Determine the [x, y] coordinate at the center of the cell enclosing the given text.  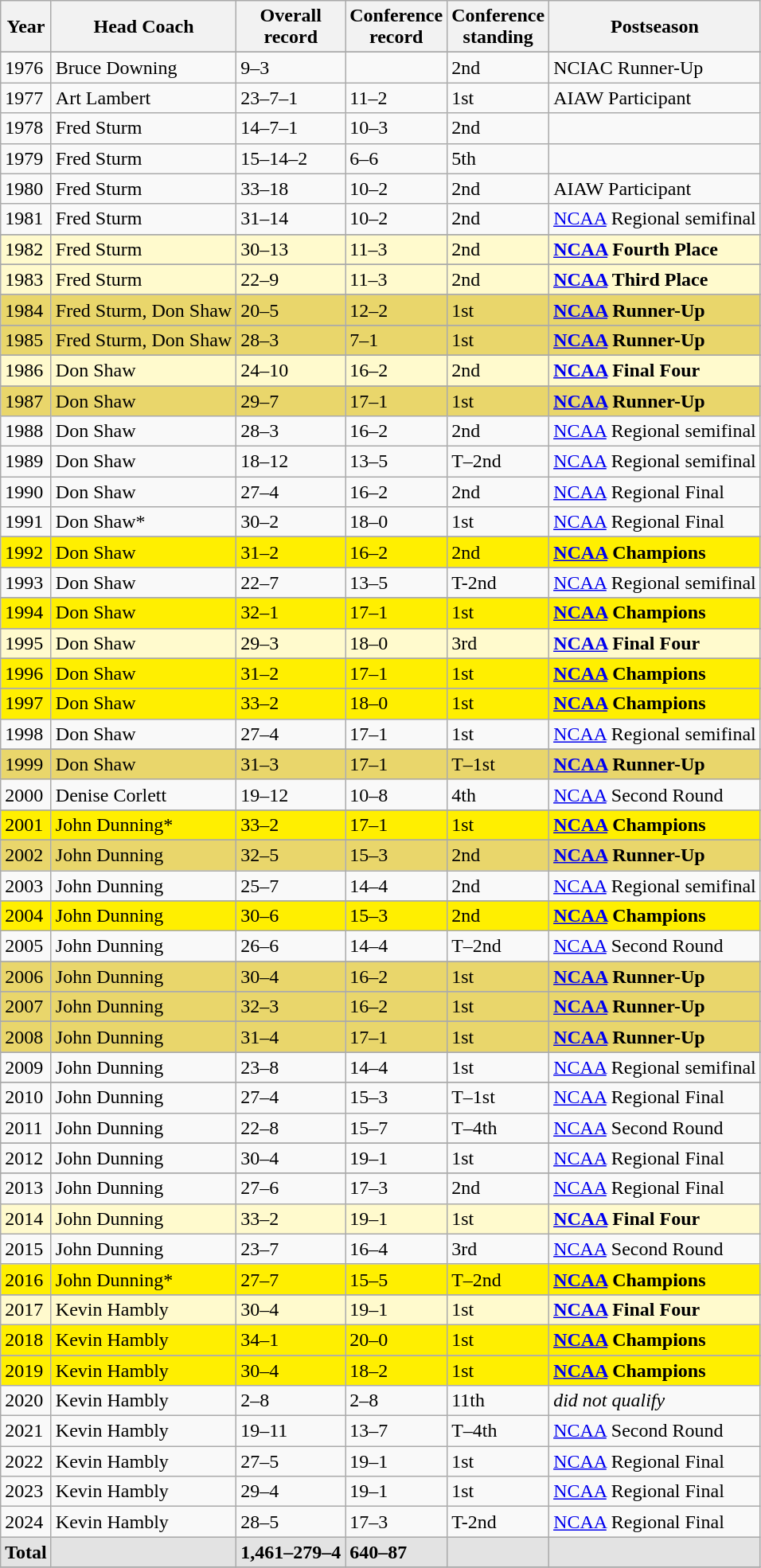
did not qualify [655, 1401]
1998 [26, 734]
27–5 [291, 1461]
20–0 [396, 1340]
11–2 [396, 98]
24–10 [291, 370]
9–3 [291, 68]
1996 [26, 673]
18–12 [291, 462]
15–7 [396, 1128]
1990 [26, 492]
23–7 [291, 1249]
2015 [26, 1249]
2007 [26, 1007]
1980 [26, 189]
7–1 [396, 340]
1978 [26, 128]
Art Lambert [143, 98]
11th [498, 1401]
2016 [26, 1279]
25–7 [291, 886]
2011 [26, 1128]
1994 [26, 613]
2012 [26, 1158]
33–18 [291, 189]
31–14 [291, 219]
32–1 [291, 613]
2001 [26, 825]
2010 [26, 1098]
20–5 [291, 310]
29–4 [291, 1492]
1979 [26, 158]
2021 [26, 1431]
Total [26, 1552]
5th [498, 158]
Year [26, 27]
1984 [26, 310]
1988 [26, 431]
2009 [26, 1067]
15–14–2 [291, 158]
1983 [26, 279]
2002 [26, 855]
16–4 [396, 1249]
27–7 [291, 1279]
2005 [26, 946]
Head Coach [143, 27]
NCAA Third Place [655, 279]
1989 [26, 462]
2024 [26, 1522]
NCIAC Runner-Up [655, 68]
4th [498, 794]
2004 [26, 916]
34–1 [291, 1340]
22–7 [291, 583]
Denise Corlett [143, 794]
1997 [26, 704]
NCAA Fourth Place [655, 249]
1995 [26, 643]
2023 [26, 1492]
2019 [26, 1370]
22–8 [291, 1128]
19–12 [291, 794]
12–2 [396, 310]
1981 [26, 219]
Bruce Downing [143, 68]
640–87 [396, 1552]
26–6 [291, 946]
1987 [26, 400]
Conference record [396, 27]
23–7–1 [291, 98]
Postseason [655, 27]
31–3 [291, 764]
14–7–1 [291, 128]
1982 [26, 249]
10–8 [396, 794]
2014 [26, 1219]
1986 [26, 370]
32–3 [291, 1007]
23–8 [291, 1067]
2022 [26, 1461]
1999 [26, 764]
27–6 [291, 1188]
Conference standing [498, 27]
15–5 [396, 1279]
10–3 [396, 128]
30–6 [291, 916]
1,461–279–4 [291, 1552]
1992 [26, 552]
32–5 [291, 855]
22–9 [291, 279]
1985 [26, 340]
31–4 [291, 1037]
18–2 [396, 1370]
2017 [26, 1309]
1991 [26, 522]
2003 [26, 886]
19–11 [291, 1431]
2013 [26, 1188]
13–7 [396, 1431]
2006 [26, 977]
30–13 [291, 249]
2008 [26, 1037]
Don Shaw* [143, 522]
1977 [26, 98]
6–6 [396, 158]
30–2 [291, 522]
28–5 [291, 1522]
2000 [26, 794]
29–3 [291, 643]
1993 [26, 583]
29–7 [291, 400]
Overall record [291, 27]
2018 [26, 1340]
1976 [26, 68]
2020 [26, 1401]
